Identify which cell holds the provided text, then report its [X, Y] central coordinate. 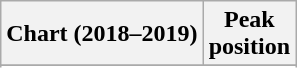
Chart (2018–2019) [102, 34]
Peakposition [249, 34]
